Determine the (x, y) coordinate at the center of the cell enclosing the given text.  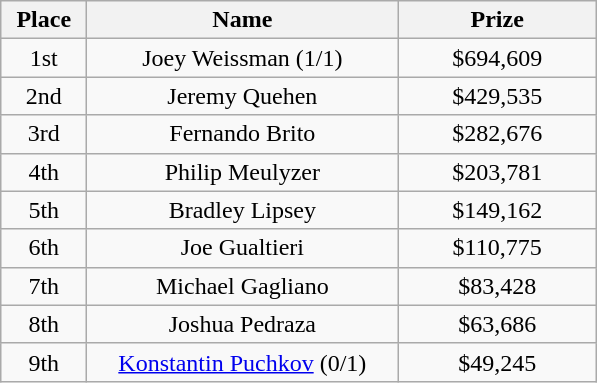
5th (44, 210)
Bradley Lipsey (242, 210)
$149,162 (498, 210)
$694,609 (498, 58)
3rd (44, 134)
6th (44, 248)
$110,775 (498, 248)
7th (44, 286)
8th (44, 324)
Place (44, 20)
1st (44, 58)
4th (44, 172)
Name (242, 20)
Jeremy Quehen (242, 96)
$203,781 (498, 172)
Fernando Brito (242, 134)
Joe Gualtieri (242, 248)
$282,676 (498, 134)
Joshua Pedraza (242, 324)
Joey Weissman (1/1) (242, 58)
$429,535 (498, 96)
Prize (498, 20)
9th (44, 362)
Konstantin Puchkov (0/1) (242, 362)
2nd (44, 96)
Michael Gagliano (242, 286)
$83,428 (498, 286)
Philip Meulyzer (242, 172)
$49,245 (498, 362)
$63,686 (498, 324)
